Detect which cell encompasses the target text, then output its (X, Y) center coordinate. 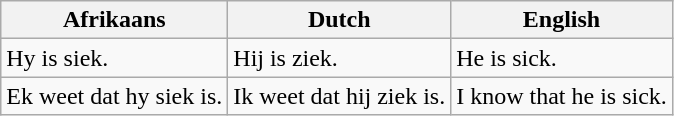
Ek weet dat hy siek is. (114, 96)
Afrikaans (114, 20)
Hĳ is ziek. (340, 58)
He is sick. (562, 58)
English (562, 20)
Dutch (340, 20)
Ik weet dat hĳ ziek is. (340, 96)
Hy is siek. (114, 58)
I know that he is sick. (562, 96)
